Output the (x, y) coordinate of the center of the cell containing the given text.  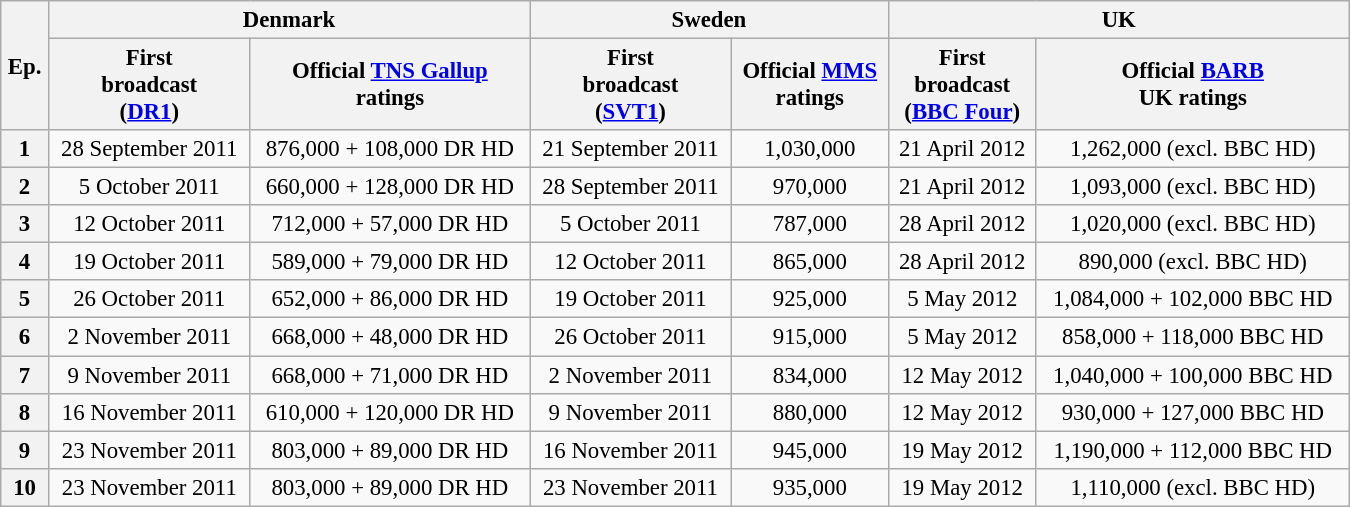
4 (25, 262)
1,040,000 + 100,000 BBC HD (1192, 375)
876,000 + 108,000 DR HD (390, 149)
Firstbroadcast(SVT1) (631, 85)
890,000 (excl. BBC HD) (1192, 262)
652,000 + 86,000 DR HD (390, 299)
21 September 2011 (631, 149)
Ep. (25, 66)
7 (25, 375)
Official BARB UK ratings (1192, 85)
1,020,000 (excl. BBC HD) (1192, 224)
1,110,000 (excl. BBC HD) (1192, 487)
6 (25, 337)
1,030,000 (810, 149)
834,000 (810, 375)
668,000 + 48,000 DR HD (390, 337)
668,000 + 71,000 DR HD (390, 375)
970,000 (810, 187)
UK (1118, 20)
610,000 + 120,000 DR HD (390, 412)
2 (25, 187)
915,000 (810, 337)
660,000 + 128,000 DR HD (390, 187)
945,000 (810, 450)
1 (25, 149)
10 (25, 487)
1,190,000 + 112,000 BBC HD (1192, 450)
858,000 + 118,000 BBC HD (1192, 337)
880,000 (810, 412)
Firstbroadcast(BBC Four) (962, 85)
787,000 (810, 224)
Official MMS ratings (810, 85)
Official TNS Gallupratings (390, 85)
1,262,000 (excl. BBC HD) (1192, 149)
Firstbroadcast(DR1) (149, 85)
930,000 + 127,000 BBC HD (1192, 412)
8 (25, 412)
1,093,000 (excl. BBC HD) (1192, 187)
5 (25, 299)
3 (25, 224)
935,000 (810, 487)
Sweden (710, 20)
589,000 + 79,000 DR HD (390, 262)
865,000 (810, 262)
Denmark (288, 20)
925,000 (810, 299)
712,000 + 57,000 DR HD (390, 224)
9 (25, 450)
1,084,000 + 102,000 BBC HD (1192, 299)
